Capture the cell that displays the provided text and extract its (X, Y) central coordinate. 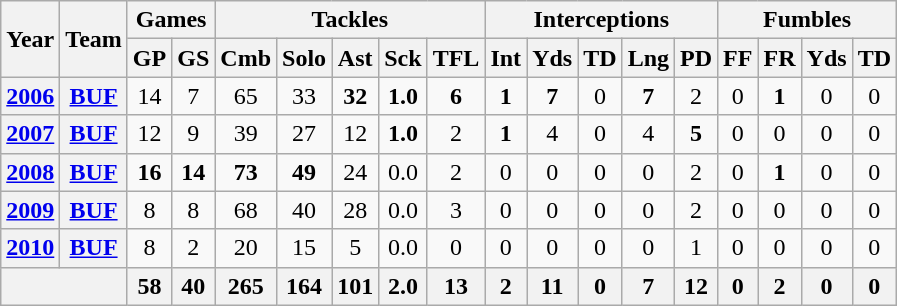
101 (356, 286)
Games (170, 20)
Fumbles (808, 20)
13 (456, 286)
Team (94, 39)
Lng (648, 58)
28 (356, 210)
39 (246, 134)
58 (149, 286)
GS (194, 58)
6 (456, 96)
TFL (456, 58)
3 (456, 210)
11 (552, 286)
Year (30, 39)
2010 (30, 248)
16 (149, 172)
15 (304, 248)
GP (149, 58)
164 (304, 286)
2009 (30, 210)
Int (506, 58)
27 (304, 134)
Cmb (246, 58)
Sck (403, 58)
2006 (30, 96)
FF (738, 58)
73 (246, 172)
68 (246, 210)
65 (246, 96)
Solo (304, 58)
33 (304, 96)
32 (356, 96)
FR (780, 58)
49 (304, 172)
2008 (30, 172)
20 (246, 248)
PD (696, 58)
9 (194, 134)
Tackles (350, 20)
2.0 (403, 286)
Ast (356, 58)
2007 (30, 134)
24 (356, 172)
265 (246, 286)
Interceptions (602, 20)
